Output the (x, y) coordinate of the center of the cell containing the given text.  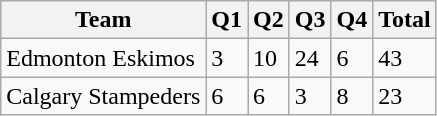
Calgary Stampeders (104, 96)
Edmonton Eskimos (104, 58)
Q2 (269, 20)
10 (269, 58)
8 (352, 96)
43 (405, 58)
Total (405, 20)
Q3 (310, 20)
Q1 (227, 20)
24 (310, 58)
Team (104, 20)
23 (405, 96)
Q4 (352, 20)
